From the cell containing the given text, extract its center point as [X, Y] coordinate. 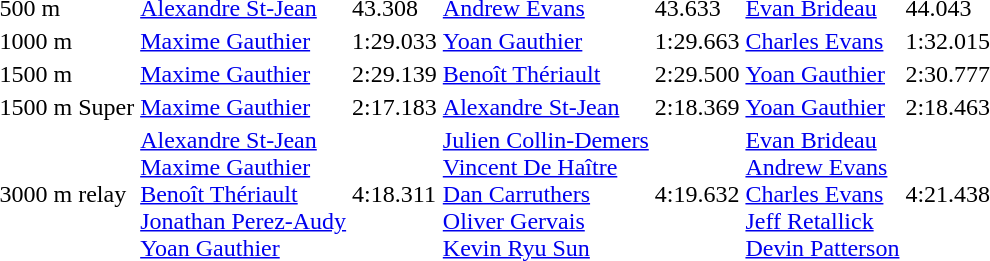
2:17.183 [395, 107]
2:18.369 [697, 107]
2:29.139 [395, 74]
Benoît Thériault [546, 74]
Alexandre St-Jean [546, 107]
2:29.500 [697, 74]
Charles Evans [822, 41]
1:29.663 [697, 41]
1:29.033 [395, 41]
